For the text-containing cell, return its midpoint in [x, y] coordinate format. 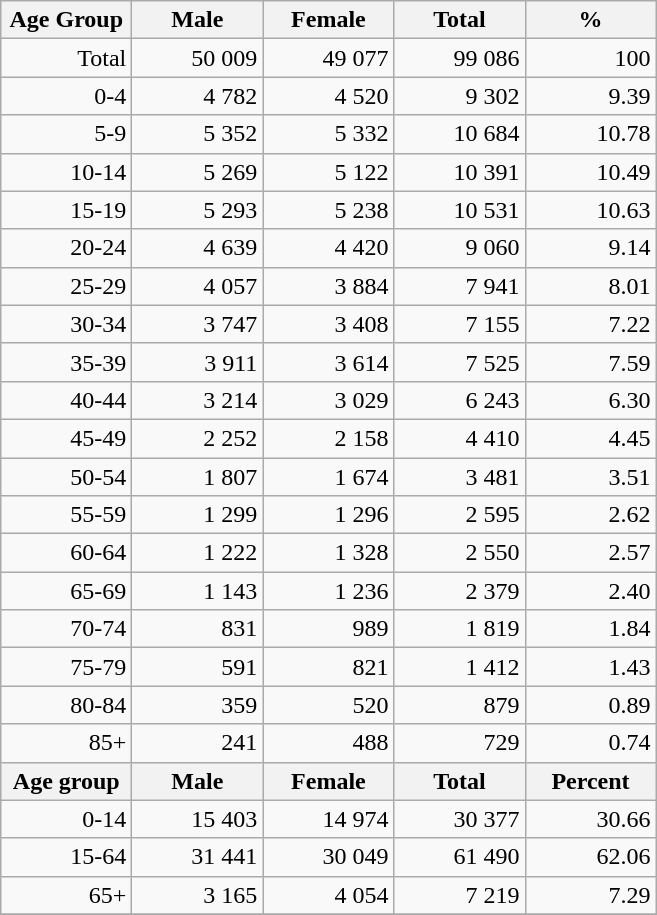
7 525 [460, 362]
520 [328, 705]
241 [198, 743]
7.22 [590, 324]
5 122 [328, 172]
2 252 [198, 438]
1 296 [328, 515]
3 214 [198, 400]
% [590, 20]
4 782 [198, 96]
30-34 [66, 324]
30 377 [460, 819]
80-84 [66, 705]
1.43 [590, 667]
6.30 [590, 400]
1 819 [460, 629]
5 332 [328, 134]
3 911 [198, 362]
7.59 [590, 362]
2.57 [590, 553]
1 299 [198, 515]
1 236 [328, 591]
50-54 [66, 477]
3 408 [328, 324]
61 490 [460, 857]
15-64 [66, 857]
65-69 [66, 591]
4 420 [328, 248]
3 029 [328, 400]
4 639 [198, 248]
31 441 [198, 857]
7 219 [460, 895]
35-39 [66, 362]
85+ [66, 743]
9 060 [460, 248]
62.06 [590, 857]
65+ [66, 895]
7.29 [590, 895]
1 807 [198, 477]
5 352 [198, 134]
30.66 [590, 819]
Age Group [66, 20]
30 049 [328, 857]
3.51 [590, 477]
40-44 [66, 400]
8.01 [590, 286]
2.62 [590, 515]
879 [460, 705]
Percent [590, 781]
15-19 [66, 210]
15 403 [198, 819]
1 328 [328, 553]
3 884 [328, 286]
5 269 [198, 172]
2 550 [460, 553]
2 379 [460, 591]
55-59 [66, 515]
5-9 [66, 134]
10.78 [590, 134]
0-14 [66, 819]
10.49 [590, 172]
1.84 [590, 629]
5 293 [198, 210]
3 165 [198, 895]
591 [198, 667]
49 077 [328, 58]
729 [460, 743]
10 531 [460, 210]
0.74 [590, 743]
821 [328, 667]
Age group [66, 781]
0.89 [590, 705]
50 009 [198, 58]
1 674 [328, 477]
1 222 [198, 553]
1 412 [460, 667]
831 [198, 629]
3 614 [328, 362]
2 595 [460, 515]
45-49 [66, 438]
4 054 [328, 895]
9 302 [460, 96]
100 [590, 58]
7 155 [460, 324]
25-29 [66, 286]
10-14 [66, 172]
488 [328, 743]
4 410 [460, 438]
3 481 [460, 477]
10 391 [460, 172]
5 238 [328, 210]
359 [198, 705]
10.63 [590, 210]
20-24 [66, 248]
14 974 [328, 819]
3 747 [198, 324]
7 941 [460, 286]
4 057 [198, 286]
99 086 [460, 58]
9.39 [590, 96]
4 520 [328, 96]
2 158 [328, 438]
1 143 [198, 591]
60-64 [66, 553]
9.14 [590, 248]
70-74 [66, 629]
4.45 [590, 438]
989 [328, 629]
10 684 [460, 134]
6 243 [460, 400]
0-4 [66, 96]
75-79 [66, 667]
2.40 [590, 591]
